Output the (X, Y) coordinate of the center of the cell containing the given text.  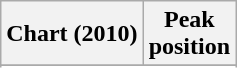
Chart (2010) (72, 34)
Peakposition (189, 34)
